Pinpoint the cell where the given text exists, returning its (X, Y) midpoint coordinate. 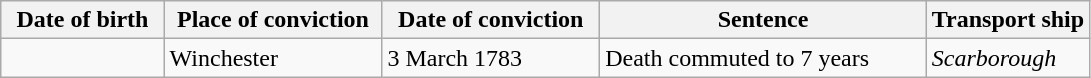
Transport ship (1008, 20)
Sentence (764, 20)
Scarborough (1008, 58)
Date of conviction (491, 20)
Place of conviction (273, 20)
Death commuted to 7 years (764, 58)
Winchester (273, 58)
Date of birth (82, 20)
3 March 1783 (491, 58)
